Capture the cell that displays the provided text and extract its [X, Y] central coordinate. 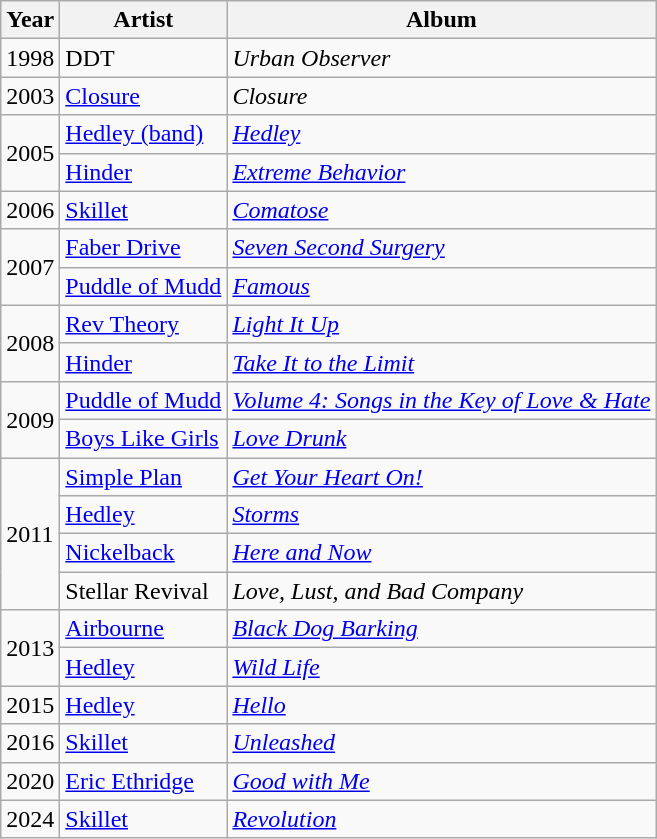
2007 [30, 267]
Comatose [442, 210]
Rev Theory [144, 324]
Nickelback [144, 553]
2006 [30, 210]
Airbourne [144, 629]
Year [30, 20]
Album [442, 20]
Volume 4: Songs in the Key of Love & Hate [442, 400]
Hello [442, 705]
2020 [30, 781]
2008 [30, 343]
Light It Up [442, 324]
Wild Life [442, 667]
2011 [30, 534]
2003 [30, 96]
2016 [30, 743]
Famous [442, 286]
1998 [30, 58]
2005 [30, 153]
Urban Observer [442, 58]
Storms [442, 515]
Faber Drive [144, 248]
2013 [30, 648]
Here and Now [442, 553]
DDT [144, 58]
Love, Lust, and Bad Company [442, 591]
Hedley (band) [144, 134]
Extreme Behavior [442, 172]
Seven Second Surgery [442, 248]
2015 [30, 705]
Revolution [442, 819]
Good with Me [442, 781]
Love Drunk [442, 438]
2009 [30, 419]
Unleashed [442, 743]
2024 [30, 819]
Boys Like Girls [144, 438]
Artist [144, 20]
Simple Plan [144, 477]
Get Your Heart On! [442, 477]
Take It to the Limit [442, 362]
Stellar Revival [144, 591]
Black Dog Barking [442, 629]
Eric Ethridge [144, 781]
